Detect which cell encompasses the target text, then output its [x, y] center coordinate. 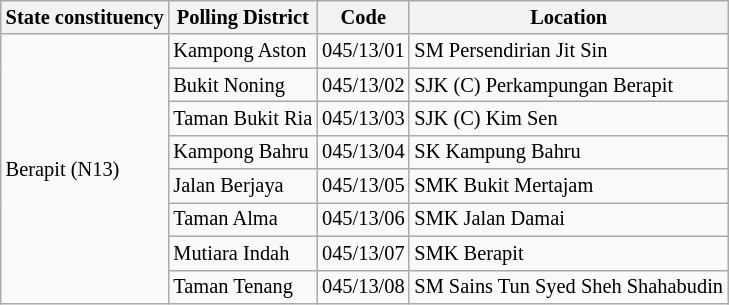
045/13/07 [363, 253]
Mutiara Indah [242, 253]
SMK Bukit Mertajam [568, 186]
045/13/03 [363, 118]
Bukit Noning [242, 85]
Code [363, 17]
Taman Tenang [242, 287]
SM Persendirian Jit Sin [568, 51]
Taman Alma [242, 219]
045/13/05 [363, 186]
State constituency [85, 17]
045/13/02 [363, 85]
Kampong Bahru [242, 152]
SK Kampung Bahru [568, 152]
Kampong Aston [242, 51]
SMK Jalan Damai [568, 219]
Berapit (N13) [85, 168]
045/13/06 [363, 219]
045/13/04 [363, 152]
Taman Bukit Ria [242, 118]
045/13/08 [363, 287]
SM Sains Tun Syed Sheh Shahabudin [568, 287]
Polling District [242, 17]
SMK Berapit [568, 253]
Jalan Berjaya [242, 186]
Location [568, 17]
SJK (C) Kim Sen [568, 118]
045/13/01 [363, 51]
SJK (C) Perkampungan Berapit [568, 85]
